Pinpoint the cell where the given text exists, returning its (x, y) midpoint coordinate. 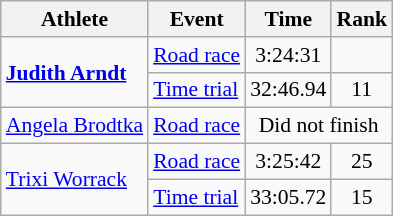
11 (362, 90)
Time (288, 19)
Did not finish (318, 126)
Rank (362, 19)
Judith Arndt (74, 72)
Athlete (74, 19)
3:24:31 (288, 55)
Event (196, 19)
Angela Brodtka (74, 126)
32:46.94 (288, 90)
3:25:42 (288, 162)
33:05.72 (288, 197)
15 (362, 197)
25 (362, 162)
Trixi Worrack (74, 180)
